Determine the (x, y) coordinate at the center of the cell enclosing the given text.  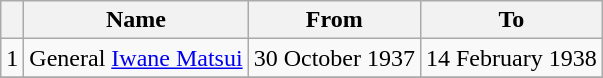
General Iwane Matsui (136, 58)
Name (136, 20)
1 (12, 58)
From (334, 20)
To (511, 20)
14 February 1938 (511, 58)
30 October 1937 (334, 58)
